Provide the [x, y] coordinate of the cell's center where the given text is located.  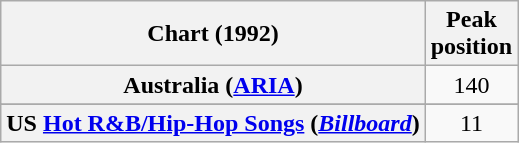
Peakposition [471, 34]
11 [471, 123]
US Hot R&B/Hip-Hop Songs (Billboard) [213, 123]
Chart (1992) [213, 34]
Australia (ARIA) [213, 85]
140 [471, 85]
